Provide the (X, Y) coordinate of the cell's center where the given text is located.  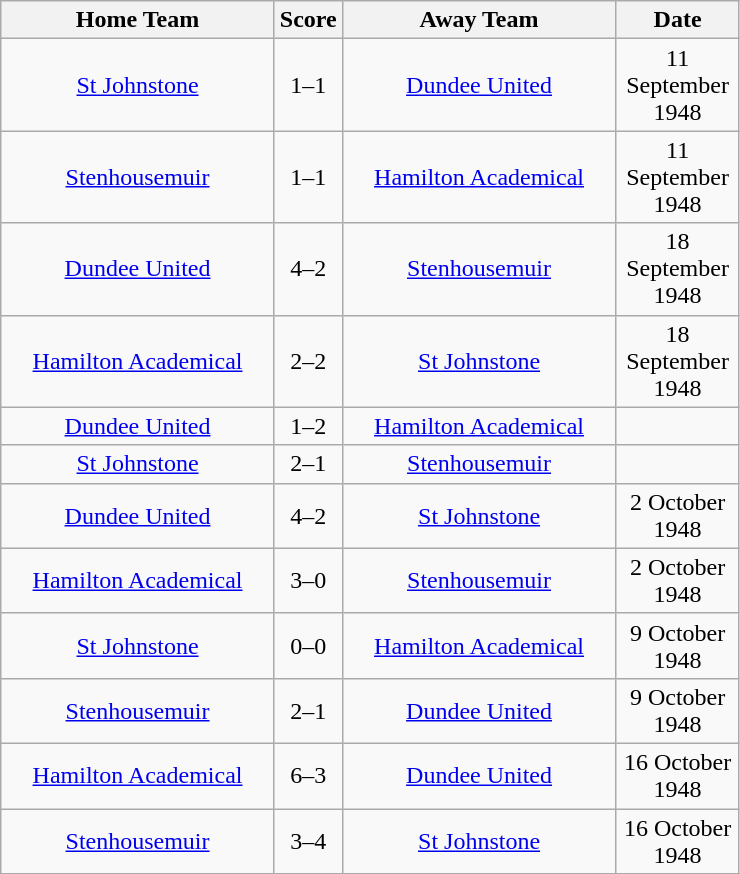
Away Team (479, 20)
1–2 (308, 426)
2–2 (308, 361)
3–0 (308, 580)
3–4 (308, 840)
Home Team (138, 20)
0–0 (308, 646)
6–3 (308, 776)
Score (308, 20)
Date (678, 20)
